Scan for the cell matching the given text and deliver its [X, Y] coordinate at center. 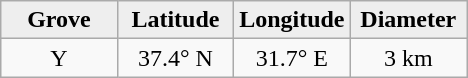
Latitude [175, 20]
Longitude [292, 20]
Grove [59, 20]
37.4° N [175, 58]
Y [59, 58]
3 km [408, 58]
Diameter [408, 20]
31.7° E [292, 58]
